From the cell containing the given text, extract its center point as [x, y] coordinate. 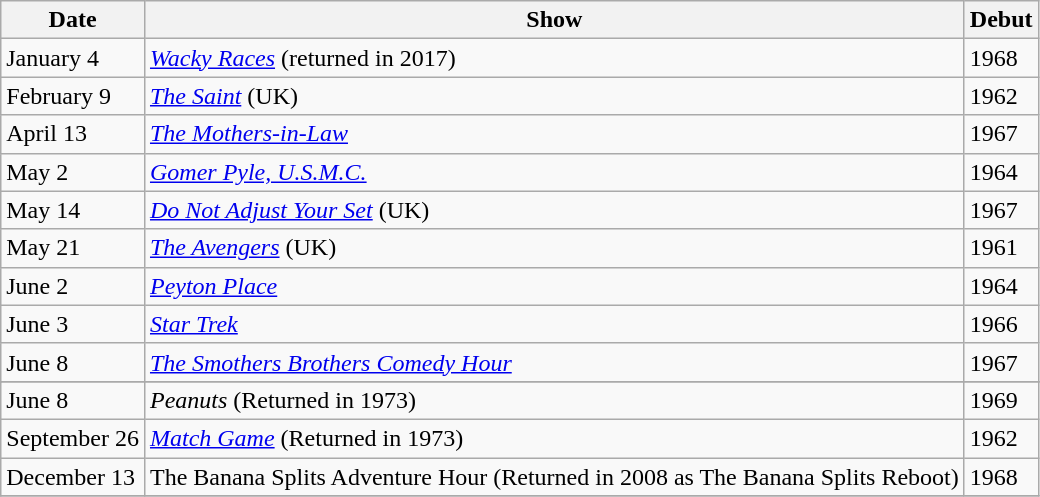
Wacky Races (returned in 2017) [554, 58]
The Mothers-in-Law [554, 134]
May 21 [73, 248]
1966 [1001, 324]
Match Game (Returned in 1973) [554, 438]
Peyton Place [554, 286]
April 13 [73, 134]
1969 [1001, 400]
The Smothers Brothers Comedy Hour [554, 362]
June 3 [73, 324]
The Avengers (UK) [554, 248]
Date [73, 20]
January 4 [73, 58]
May 14 [73, 210]
May 2 [73, 172]
Peanuts (Returned in 1973) [554, 400]
Show [554, 20]
The Saint (UK) [554, 96]
The Banana Splits Adventure Hour (Returned in 2008 as The Banana Splits Reboot) [554, 477]
December 13 [73, 477]
Do Not Adjust Your Set (UK) [554, 210]
June 2 [73, 286]
Gomer Pyle, U.S.M.C. [554, 172]
February 9 [73, 96]
Star Trek [554, 324]
September 26 [73, 438]
1961 [1001, 248]
Debut [1001, 20]
